For the text-containing cell, return its midpoint in (x, y) coordinate format. 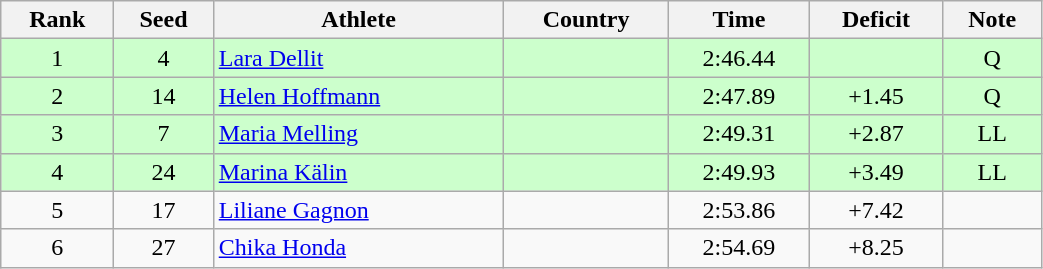
6 (58, 248)
5 (58, 210)
+8.25 (876, 248)
2:49.31 (738, 134)
27 (164, 248)
2:46.44 (738, 58)
14 (164, 96)
17 (164, 210)
Rank (58, 20)
Maria Melling (358, 134)
+3.49 (876, 172)
+2.87 (876, 134)
Chika Honda (358, 248)
Marina Kälin (358, 172)
Helen Hoffmann (358, 96)
2 (58, 96)
+1.45 (876, 96)
24 (164, 172)
Lara Dellit (358, 58)
Note (993, 20)
1 (58, 58)
Athlete (358, 20)
7 (164, 134)
2:49.93 (738, 172)
2:53.86 (738, 210)
Seed (164, 20)
3 (58, 134)
Deficit (876, 20)
Liliane Gagnon (358, 210)
Time (738, 20)
2:47.89 (738, 96)
Country (586, 20)
+7.42 (876, 210)
2:54.69 (738, 248)
